Find where the given text appears and provide that cell's center as (x, y) coordinate. 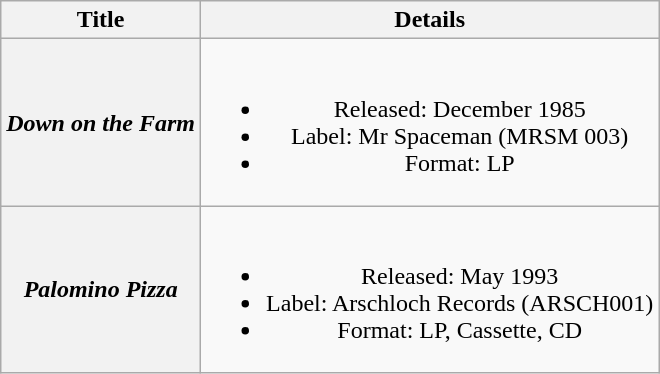
Details (430, 20)
Palomino Pizza (101, 290)
Released: May 1993Label: Arschloch Records (ARSCH001)Format: LP, Cassette, CD (430, 290)
Released: December 1985Label: Mr Spaceman (MRSM 003)Format: LP (430, 122)
Title (101, 20)
Down on the Farm (101, 122)
